Pinpoint the cell where the given text exists, returning its (x, y) midpoint coordinate. 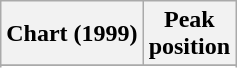
Chart (1999) (72, 34)
Peakposition (189, 34)
